Output the (X, Y) coordinate of the center of the cell containing the given text.  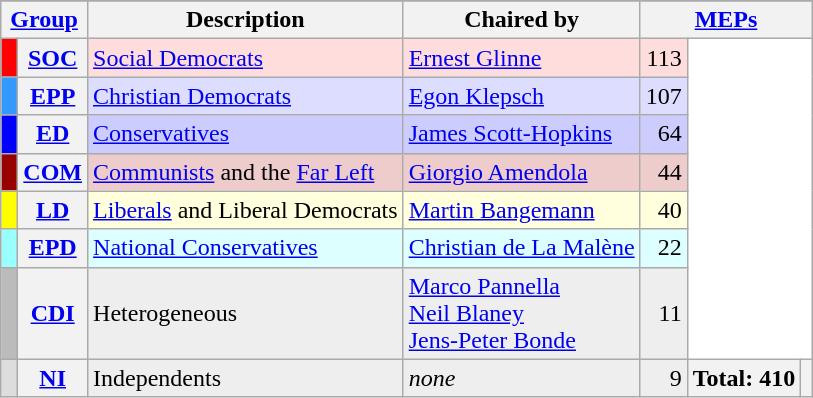
MEPs (726, 20)
Marco PannellaNeil BlaneyJens-Peter Bonde (522, 313)
Christian de La Malène (522, 248)
40 (664, 210)
44 (664, 172)
National Conservatives (246, 248)
SOC (53, 58)
Ernest Glinne (522, 58)
Liberals and Liberal Democrats (246, 210)
107 (664, 96)
ED (53, 134)
EPP (53, 96)
Total: 410 (744, 378)
Martin Bangemann (522, 210)
none (522, 378)
Group (44, 20)
64 (664, 134)
James Scott-Hopkins (522, 134)
Independents (246, 378)
NI (53, 378)
LD (53, 210)
Christian Democrats (246, 96)
Heterogeneous (246, 313)
Description (246, 20)
Communists and the Far Left (246, 172)
CDI (53, 313)
Giorgio Amendola (522, 172)
COM (53, 172)
22 (664, 248)
113 (664, 58)
Conservatives (246, 134)
Egon Klepsch (522, 96)
11 (664, 313)
9 (664, 378)
Social Democrats (246, 58)
EPD (53, 248)
Chaired by (522, 20)
